Provide the (x, y) coordinate of the cell's center where the given text is located.  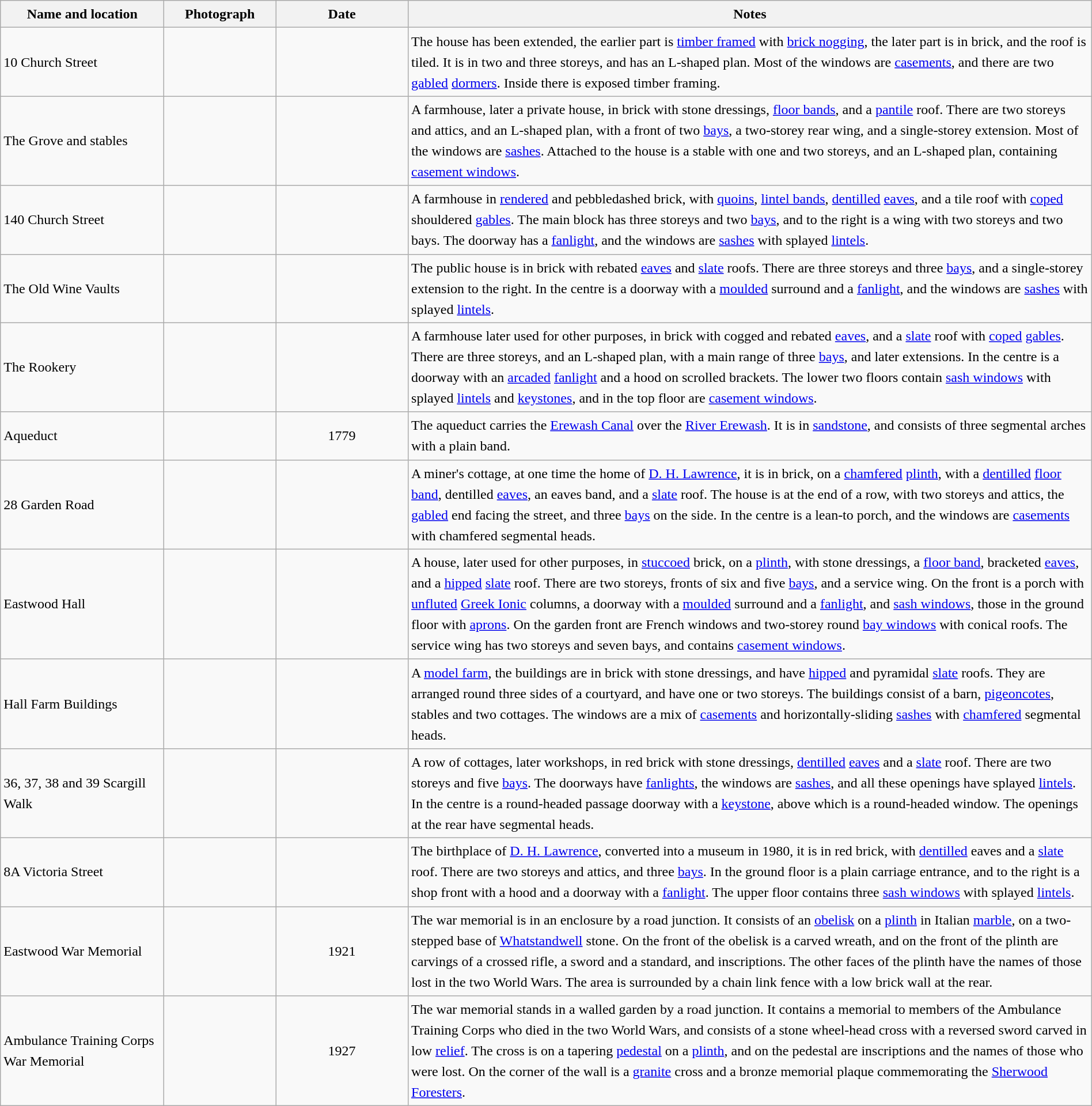
8A Victoria Street (82, 872)
Eastwood Hall (82, 604)
Hall Farm Buildings (82, 704)
Eastwood War Memorial (82, 952)
The Rookery (82, 368)
Notes (750, 14)
1927 (342, 1051)
Name and location (82, 14)
Aqueduct (82, 435)
28 Garden Road (82, 505)
1779 (342, 435)
10 Church Street (82, 62)
1921 (342, 952)
Ambulance Training Corps War Memorial (82, 1051)
140 Church Street (82, 220)
The aqueduct carries the Erewash Canal over the River Erewash. It is in sandstone, and consists of three segmental arches with a plain band. (750, 435)
The Old Wine Vaults (82, 288)
The Grove and stables (82, 141)
Date (342, 14)
36, 37, 38 and 39 Scargill Walk (82, 793)
Photograph (220, 14)
